Return [X, Y] of the center of cell containing provided text 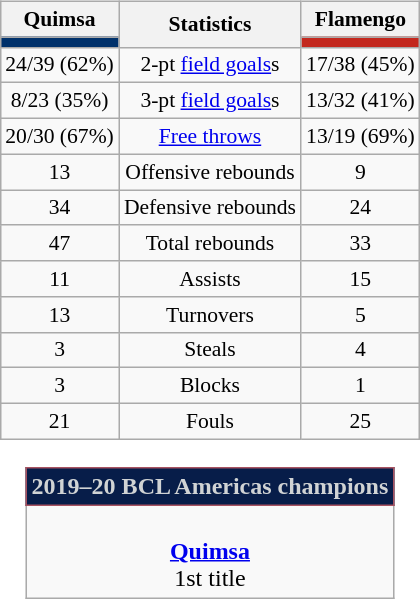
5 [360, 314]
Free throws [210, 136]
20/30 (67%) [60, 136]
Fouls [210, 421]
2-pt field goalss [210, 65]
Flamengo [360, 19]
9 [360, 172]
13/19 (69%) [360, 136]
47 [60, 243]
Quimsa1st title [210, 551]
24/39 (62%) [60, 65]
Turnovers [210, 314]
3-pt field goalss [210, 101]
21 [60, 421]
34 [60, 208]
25 [360, 421]
Statistics [210, 24]
13/32 (41%) [360, 101]
Quimsa [60, 19]
4 [360, 350]
Assists [210, 279]
Total rebounds [210, 243]
17/38 (45%) [360, 65]
Defensive rebounds [210, 208]
1 [360, 386]
Offensive rebounds [210, 172]
2019–20 BCL Americas champions [210, 486]
8/23 (35%) [60, 101]
33 [360, 243]
11 [60, 279]
Steals [210, 350]
24 [360, 208]
Blocks [210, 386]
15 [360, 279]
